Find where the given text appears and provide that cell's center as [X, Y] coordinate. 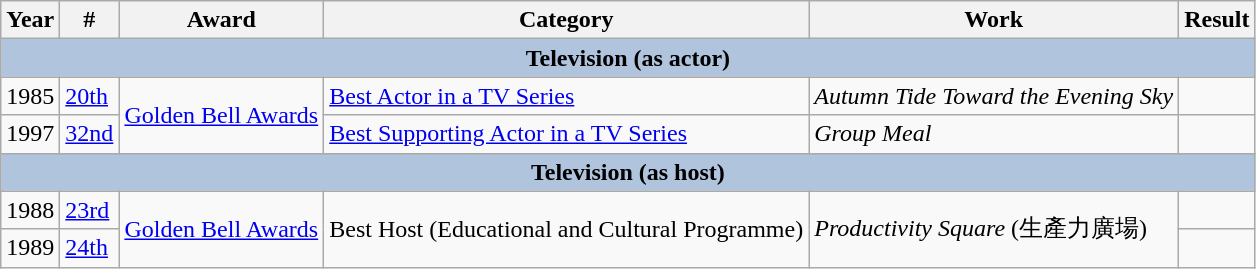
Best Supporting Actor in a TV Series [566, 134]
Year [30, 20]
Result [1217, 20]
Autumn Tide Toward the Evening Sky [994, 96]
Productivity Square (生產力廣場) [994, 229]
Best Actor in a TV Series [566, 96]
1988 [30, 210]
23rd [90, 210]
# [90, 20]
Television (as host) [628, 172]
20th [90, 96]
1985 [30, 96]
1997 [30, 134]
Group Meal [994, 134]
Television (as actor) [628, 58]
Work [994, 20]
Best Host (Educational and Cultural Programme) [566, 229]
32nd [90, 134]
Category [566, 20]
1989 [30, 248]
Award [222, 20]
24th [90, 248]
